Determine the (X, Y) coordinate at the center of the cell enclosing the given text.  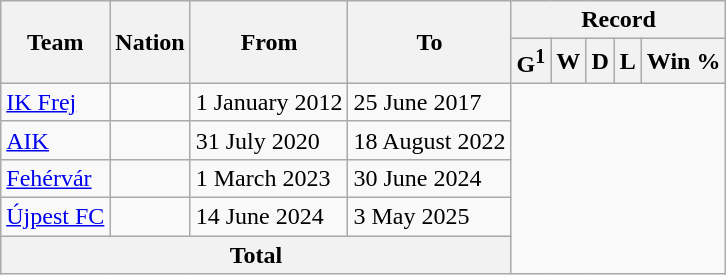
Nation (150, 42)
Win % (684, 62)
18 August 2022 (430, 140)
L (628, 62)
1 January 2012 (269, 102)
30 June 2024 (430, 178)
3 May 2025 (430, 217)
IK Frej (56, 102)
Record (618, 20)
G1 (531, 62)
31 July 2020 (269, 140)
AIK (56, 140)
To (430, 42)
Total (256, 255)
Fehérvár (56, 178)
From (269, 42)
25 June 2017 (430, 102)
Team (56, 42)
Újpest FC (56, 217)
D (600, 62)
1 March 2023 (269, 178)
14 June 2024 (269, 217)
W (568, 62)
